Scan for the cell matching the given text and deliver its [X, Y] coordinate at center. 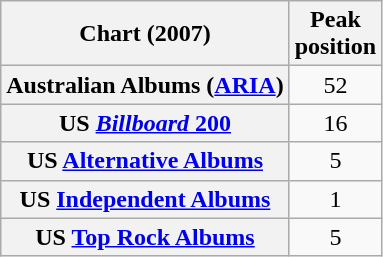
Peakposition [335, 34]
1 [335, 199]
Australian Albums (ARIA) [145, 85]
US Top Rock Albums [145, 237]
US Alternative Albums [145, 161]
Chart (2007) [145, 34]
16 [335, 123]
52 [335, 85]
US Billboard 200 [145, 123]
US Independent Albums [145, 199]
